Pinpoint the cell where the given text exists, returning its (x, y) midpoint coordinate. 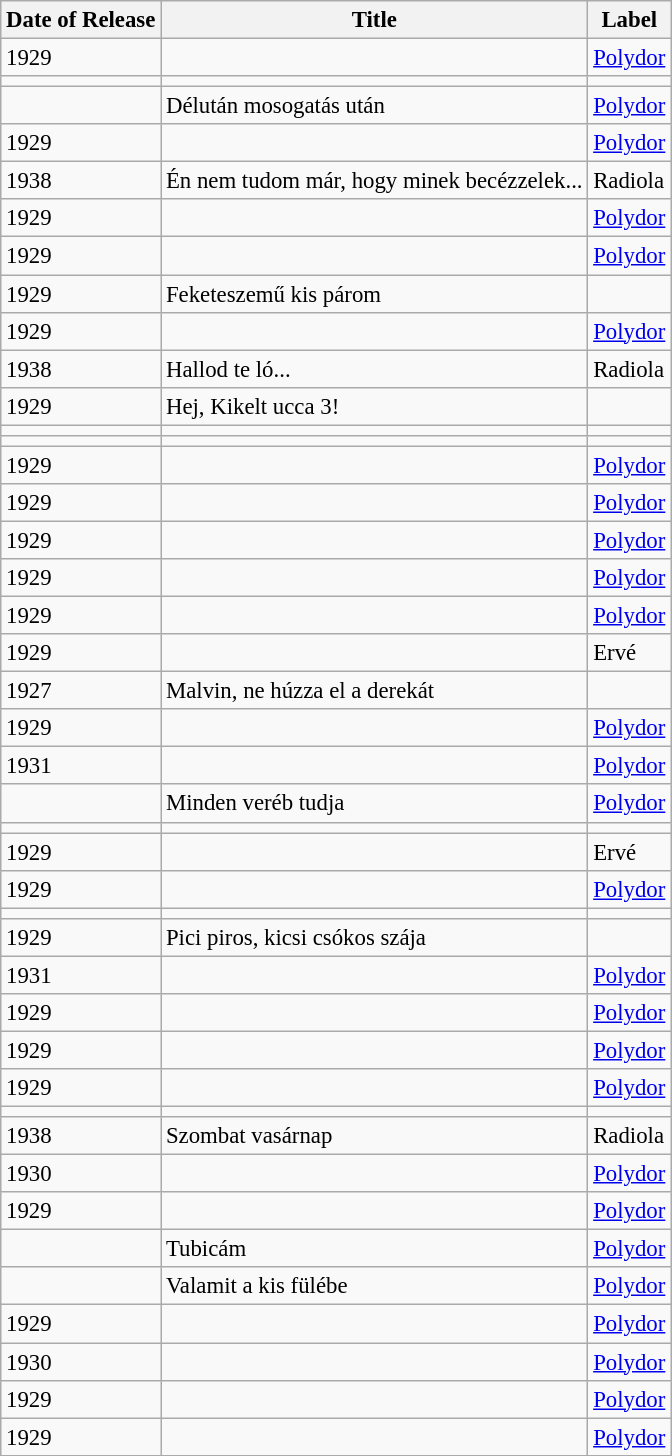
Date of Release (81, 20)
Délután mosogatás után (374, 106)
Malvin, ne húzza el a derekát (374, 691)
1927 (81, 691)
Én nem tudom már, hogy minek becézzelek... (374, 181)
Tubicám (374, 1249)
Valamit a kis fülébe (374, 1287)
Pici piros, kicsi csókos szája (374, 938)
Hej, Kikelt ucca 3! (374, 406)
Title (374, 20)
Feketeszemű kis párom (374, 294)
Label (630, 20)
Minden veréb tudja (374, 804)
Hallod te ló... (374, 369)
Szombat vasárnap (374, 1136)
